Pinpoint the cell where the given text exists, returning its (x, y) midpoint coordinate. 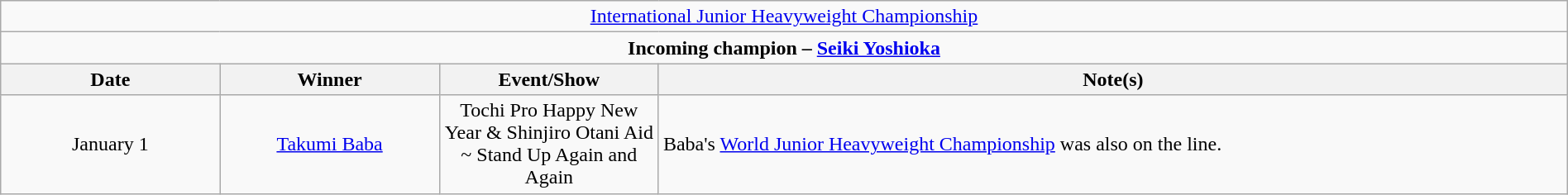
International Junior Heavyweight Championship (784, 17)
Takumi Baba (329, 144)
Note(s) (1113, 79)
Winner (329, 79)
Tochi Pro Happy New Year & Shinjiro Otani Aid ~ Stand Up Again and Again (549, 144)
Date (111, 79)
Baba's World Junior Heavyweight Championship was also on the line. (1113, 144)
January 1 (111, 144)
Incoming champion – Seiki Yoshioka (784, 48)
Event/Show (549, 79)
